Output the (X, Y) coordinate of the center of the cell containing the given text.  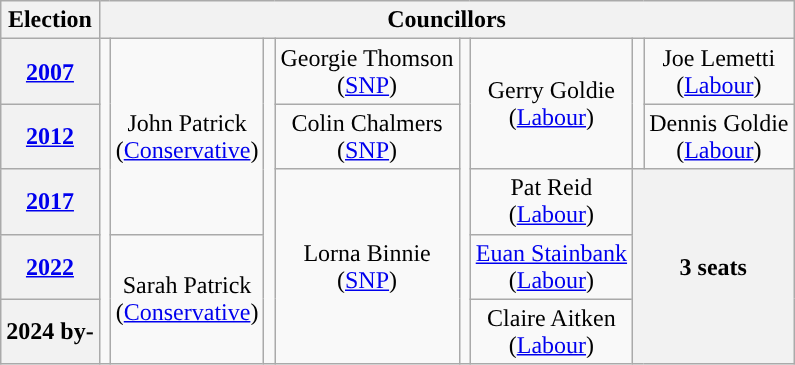
Pat Reid(Labour) (551, 202)
Gerry Goldie(Labour) (551, 104)
Sarah Patrick(Conservative) (187, 299)
2022 (50, 266)
Joe Lemetti(Labour) (719, 72)
Councillors (446, 20)
Lorna Binnie(SNP) (367, 266)
2024 by- (50, 332)
Georgie Thomson(SNP) (367, 72)
3 seats (714, 266)
Election (50, 20)
Colin Chalmers(SNP) (367, 136)
2012 (50, 136)
John Patrick(Conservative) (187, 136)
Dennis Goldie(Labour) (719, 136)
2017 (50, 202)
Euan Stainbank(Labour) (551, 266)
2007 (50, 72)
Claire Aitken(Labour) (551, 332)
